Capture the cell that displays the provided text and extract its (X, Y) central coordinate. 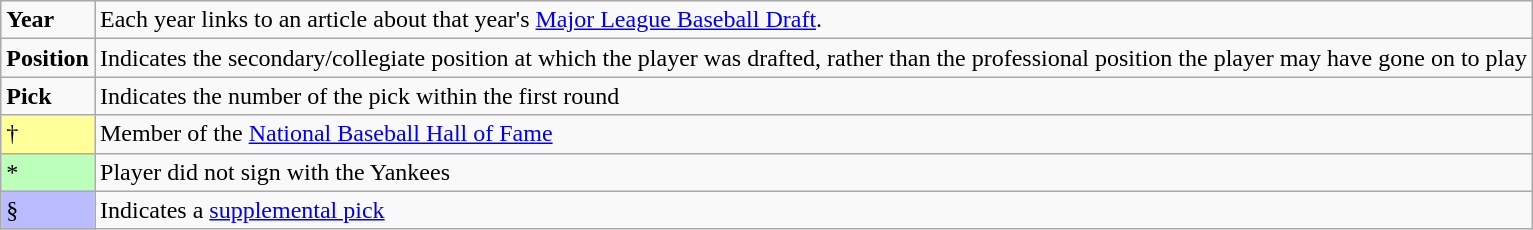
Each year links to an article about that year's Major League Baseball Draft. (813, 20)
Player did not sign with the Yankees (813, 172)
Pick (48, 96)
† (48, 134)
Year (48, 20)
Indicates the number of the pick within the first round (813, 96)
Position (48, 58)
§ (48, 210)
Indicates a supplemental pick (813, 210)
Member of the National Baseball Hall of Fame (813, 134)
* (48, 172)
